Provide the [X, Y] coordinate of the cell's center where the given text is located.  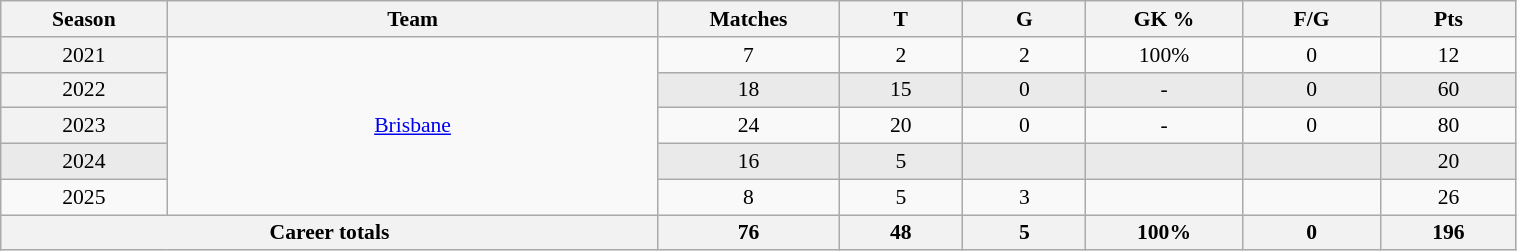
16 [748, 162]
3 [1024, 197]
196 [1448, 233]
12 [1448, 55]
T [901, 19]
15 [901, 90]
76 [748, 233]
G [1024, 19]
18 [748, 90]
2023 [84, 126]
2025 [84, 197]
2021 [84, 55]
7 [748, 55]
80 [1448, 126]
Matches [748, 19]
Career totals [330, 233]
F/G [1312, 19]
2024 [84, 162]
2022 [84, 90]
Season [84, 19]
Pts [1448, 19]
8 [748, 197]
GK % [1164, 19]
48 [901, 233]
26 [1448, 197]
Brisbane [412, 126]
24 [748, 126]
60 [1448, 90]
Team [412, 19]
